Return (X, Y) of the center of cell containing provided text 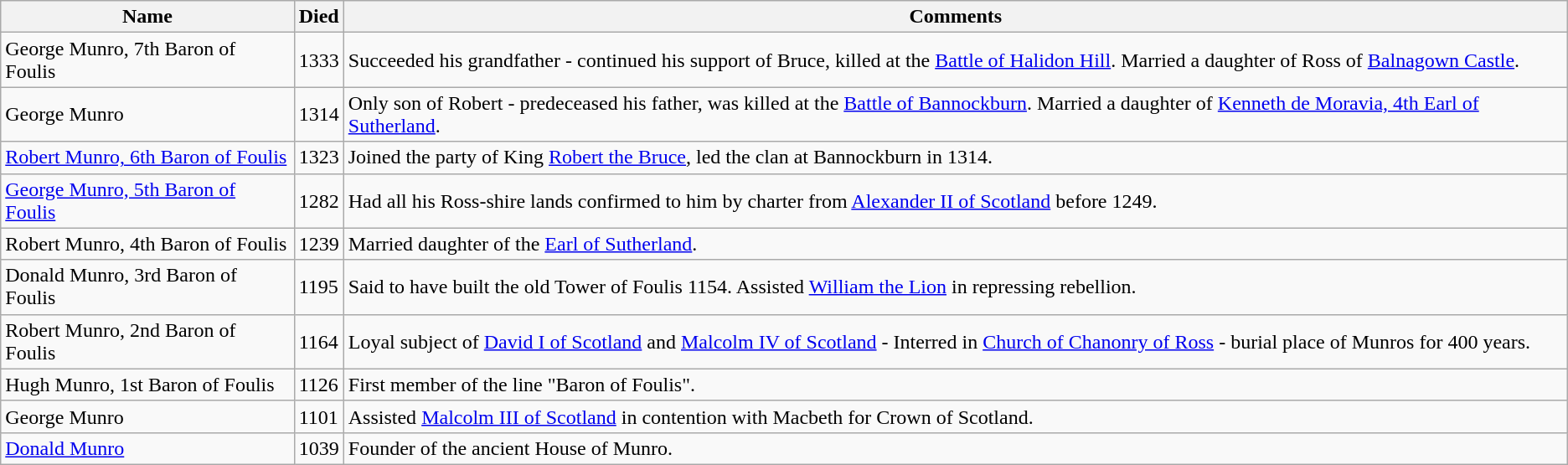
1164 (318, 342)
Founder of the ancient House of Munro. (955, 448)
Succeeded his grandfather - continued his support of Bruce, killed at the Battle of Halidon Hill. Married a daughter of Ross of Balnagown Castle. (955, 60)
George Munro, 7th Baron of Foulis (147, 60)
1282 (318, 201)
Had all his Ross-shire lands confirmed to him by charter from Alexander II of Scotland before 1249. (955, 201)
1323 (318, 158)
Married daughter of the Earl of Sutherland. (955, 244)
Said to have built the old Tower of Foulis 1154. Assisted William the Lion in repressing rebellion. (955, 287)
1126 (318, 385)
Died (318, 17)
George Munro, 5th Baron of Foulis (147, 201)
Joined the party of King Robert the Bruce, led the clan at Bannockburn in 1314. (955, 158)
Assisted Malcolm III of Scotland in contention with Macbeth for Crown of Scotland. (955, 416)
1195 (318, 287)
Robert Munro, 6th Baron of Foulis (147, 158)
Donald Munro (147, 448)
Robert Munro, 2nd Baron of Foulis (147, 342)
First member of the line "Baron of Foulis". (955, 385)
Hugh Munro, 1st Baron of Foulis (147, 385)
1039 (318, 448)
1314 (318, 114)
Robert Munro, 4th Baron of Foulis (147, 244)
1239 (318, 244)
Name (147, 17)
Comments (955, 17)
Loyal subject of David I of Scotland and Malcolm IV of Scotland - Interred in Church of Chanonry of Ross - burial place of Munros for 400 years. (955, 342)
1333 (318, 60)
1101 (318, 416)
Donald Munro, 3rd Baron of Foulis (147, 287)
